Detect which cell encompasses the target text, then output its [x, y] center coordinate. 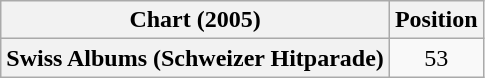
Swiss Albums (Schweizer Hitparade) [196, 58]
Chart (2005) [196, 20]
53 [436, 58]
Position [436, 20]
